From the cell containing the given text, extract its center point as [x, y] coordinate. 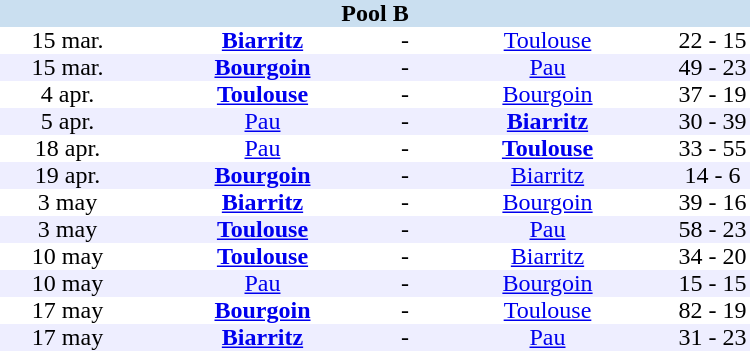
49 - 23 [712, 68]
34 - 20 [712, 256]
19 apr. [68, 176]
Pool B [375, 14]
58 - 23 [712, 230]
31 - 23 [712, 338]
5 apr. [68, 122]
30 - 39 [712, 122]
82 - 19 [712, 310]
4 apr. [68, 94]
39 - 16 [712, 202]
14 - 6 [712, 176]
37 - 19 [712, 94]
22 - 15 [712, 40]
18 apr. [68, 148]
15 - 15 [712, 284]
33 - 55 [712, 148]
